Search for the cell housing the specified text and yield its [x, y] center coordinate. 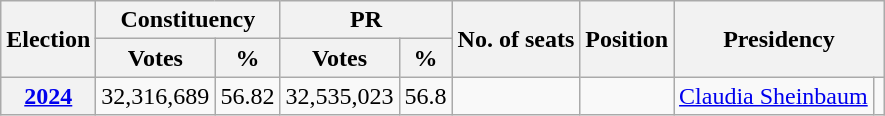
Presidency [780, 39]
No. of seats [516, 39]
56.8 [426, 96]
Claudia Sheinbaum [774, 96]
Position [627, 39]
32,535,023 [340, 96]
56.82 [248, 96]
PR [366, 20]
Constituency [188, 20]
32,316,689 [156, 96]
Election [48, 39]
2024 [48, 96]
